Find where the given text appears and provide that cell's center as (X, Y) coordinate. 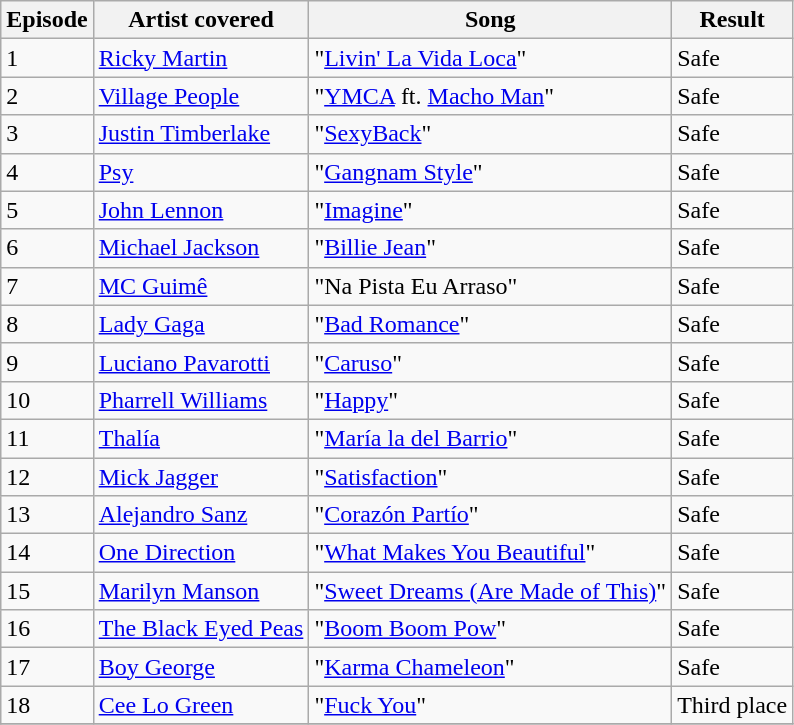
8 (47, 324)
Ricky Martin (201, 58)
16 (47, 629)
Artist covered (201, 20)
Result (732, 20)
"Satisfaction" (490, 477)
Psy (201, 172)
4 (47, 172)
Mick Jagger (201, 477)
"Caruso" (490, 362)
6 (47, 248)
"YMCA ft. Macho Man" (490, 96)
11 (47, 438)
15 (47, 591)
The Black Eyed Peas (201, 629)
"Happy" (490, 400)
Cee Lo Green (201, 705)
14 (47, 553)
"Bad Romance" (490, 324)
"Na Pista Eu Arraso" (490, 286)
"What Makes You Beautiful" (490, 553)
Episode (47, 20)
John Lennon (201, 210)
Marilyn Manson (201, 591)
"Billie Jean" (490, 248)
Third place (732, 705)
5 (47, 210)
Village People (201, 96)
"María la del Barrio" (490, 438)
Michael Jackson (201, 248)
10 (47, 400)
Luciano Pavarotti (201, 362)
"Corazón Partío" (490, 515)
"Fuck You" (490, 705)
Boy George (201, 667)
Justin Timberlake (201, 134)
"Gangnam Style" (490, 172)
12 (47, 477)
17 (47, 667)
One Direction (201, 553)
"Boom Boom Pow" (490, 629)
1 (47, 58)
"Livin' La Vida Loca" (490, 58)
"Karma Chameleon" (490, 667)
"Sweet Dreams (Are Made of This)" (490, 591)
7 (47, 286)
18 (47, 705)
Alejandro Sanz (201, 515)
13 (47, 515)
9 (47, 362)
2 (47, 96)
Song (490, 20)
MC Guimê (201, 286)
Lady Gaga (201, 324)
"Imagine" (490, 210)
3 (47, 134)
Thalía (201, 438)
Pharrell Williams (201, 400)
"SexyBack" (490, 134)
